Detect which cell encompasses the target text, then output its (X, Y) center coordinate. 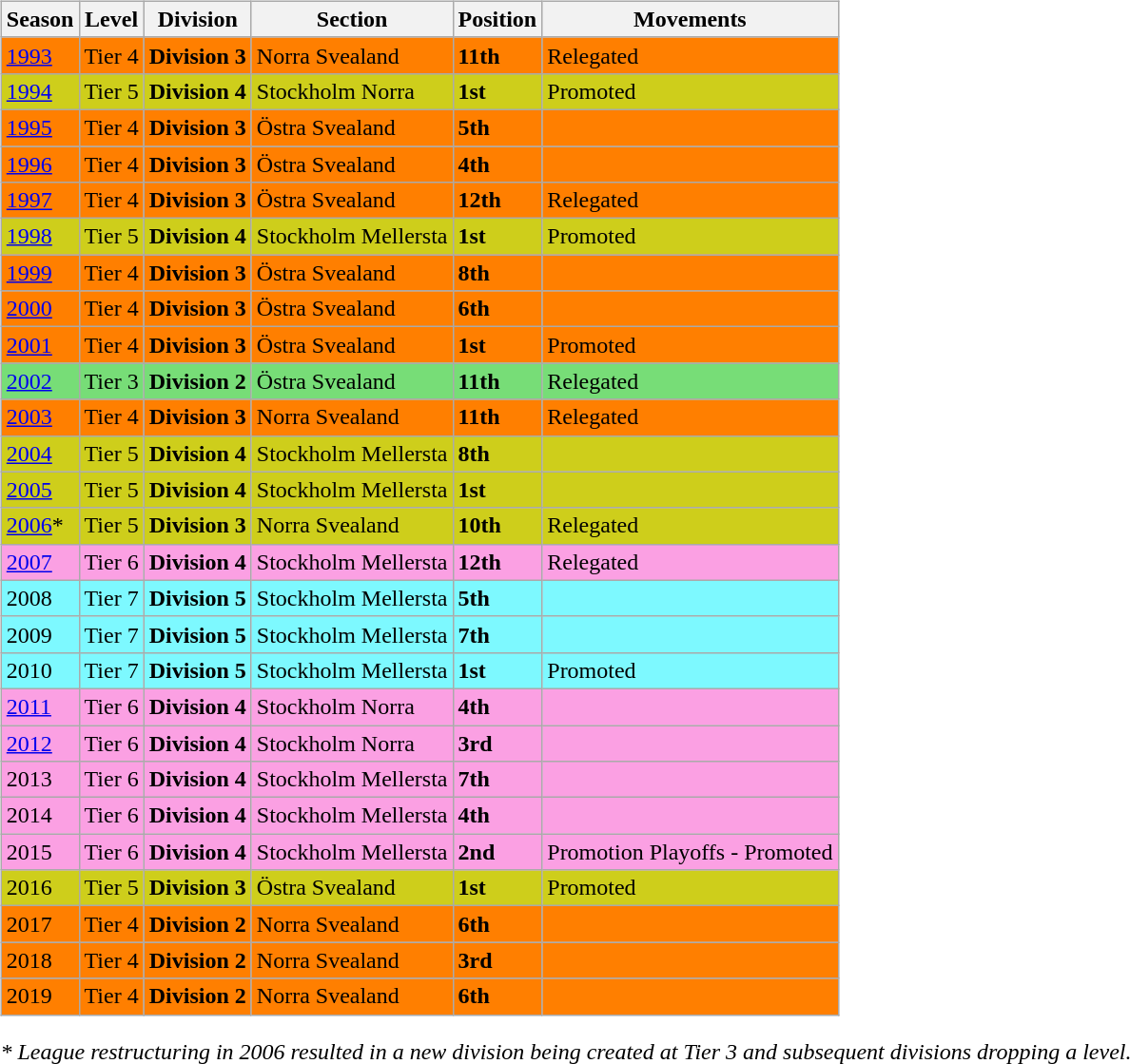
1995 (40, 127)
2017 (40, 924)
2016 (40, 888)
Position (497, 19)
Promotion Playoffs - Promoted (691, 852)
2018 (40, 960)
1996 (40, 164)
2005 (40, 490)
2003 (40, 417)
Tier 3 (111, 381)
1997 (40, 201)
10th (497, 526)
Movements (691, 19)
1999 (40, 273)
2015 (40, 852)
2009 (40, 634)
2012 (40, 743)
1994 (40, 91)
2011 (40, 706)
Level (111, 19)
Section (352, 19)
2004 (40, 454)
2006* (40, 526)
2014 (40, 816)
2000 (40, 309)
2001 (40, 345)
2019 (40, 996)
2002 (40, 381)
Division (198, 19)
2010 (40, 670)
Season (40, 19)
2007 (40, 562)
2013 (40, 780)
2008 (40, 598)
1993 (40, 55)
1998 (40, 237)
2nd (497, 852)
